Search for the cell housing the specified text and yield its (x, y) center coordinate. 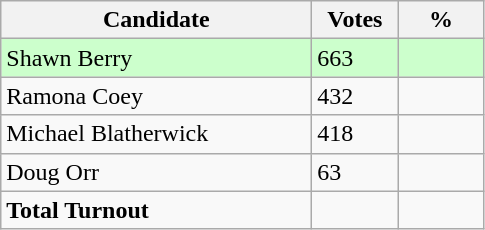
Doug Orr (156, 172)
663 (355, 58)
Ramona Coey (156, 96)
Michael Blatherwick (156, 134)
432 (355, 96)
418 (355, 134)
63 (355, 172)
Votes (355, 20)
Candidate (156, 20)
% (441, 20)
Total Turnout (156, 210)
Shawn Berry (156, 58)
